Determine the (X, Y) coordinate at the center of the cell enclosing the given text.  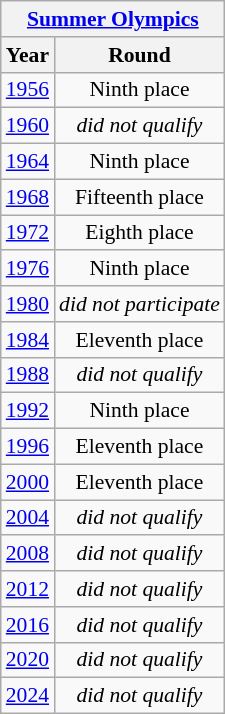
1984 (28, 340)
2008 (28, 554)
1968 (28, 197)
Eighth place (140, 233)
1980 (28, 304)
1992 (28, 411)
2004 (28, 518)
Round (140, 55)
2016 (28, 625)
Year (28, 55)
did not participate (140, 304)
1988 (28, 375)
1956 (28, 90)
Summer Olympics (113, 19)
2020 (28, 660)
2000 (28, 482)
1996 (28, 447)
1976 (28, 269)
2024 (28, 696)
1960 (28, 126)
Fifteenth place (140, 197)
1964 (28, 162)
2012 (28, 589)
1972 (28, 233)
